Pinpoint the cell where the given text exists, returning its [x, y] midpoint coordinate. 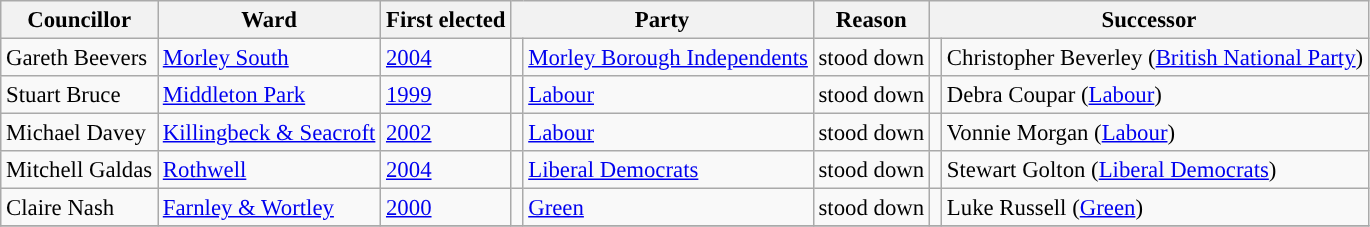
Ward [270, 20]
Debra Coupar (Labour) [1156, 95]
Party [662, 20]
Middleton Park [270, 95]
Killingbeck & Seacroft [270, 133]
Mitchell Galdas [80, 170]
First elected [446, 20]
Stewart Golton (Liberal Democrats) [1156, 170]
Christopher Beverley (British National Party) [1156, 58]
Morley South [270, 58]
Michael Davey [80, 133]
Claire Nash [80, 208]
Liberal Democrats [668, 170]
Stuart Bruce [80, 95]
2000 [446, 208]
Luke Russell (Green) [1156, 208]
Farnley & Wortley [270, 208]
2002 [446, 133]
Green [668, 208]
Successor [1148, 20]
Morley Borough Independents [668, 58]
Vonnie Morgan (Labour) [1156, 133]
Gareth Beevers [80, 58]
Councillor [80, 20]
1999 [446, 95]
Reason [871, 20]
Rothwell [270, 170]
